Extract the [x, y] coordinate from the center of the cell holding the provided text.  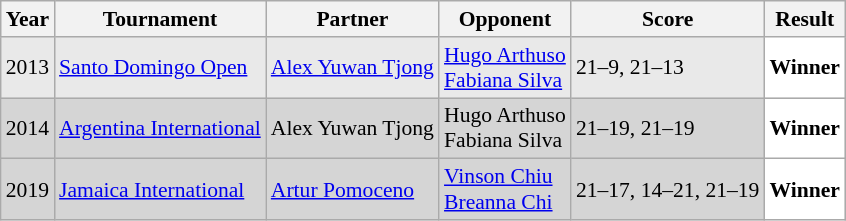
Santo Domingo Open [160, 68]
Partner [352, 19]
2014 [28, 128]
2013 [28, 68]
Argentina International [160, 128]
21–9, 21–13 [668, 68]
21–17, 14–21, 21–19 [668, 190]
Vinson Chiu Breanna Chi [505, 190]
Jamaica International [160, 190]
Artur Pomoceno [352, 190]
Tournament [160, 19]
21–19, 21–19 [668, 128]
Result [804, 19]
Year [28, 19]
Score [668, 19]
2019 [28, 190]
Opponent [505, 19]
